Determine the (x, y) coordinate at the center of the cell enclosing the given text.  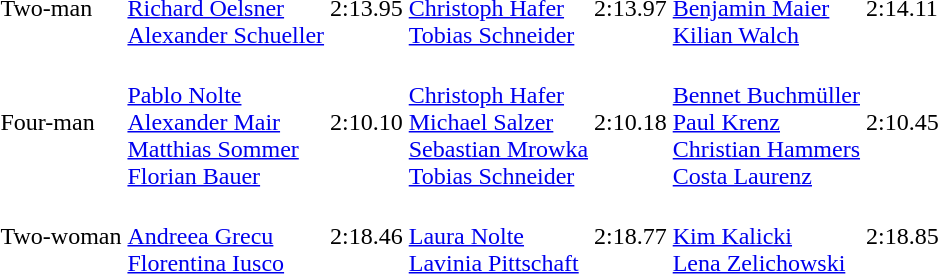
Bennet BuchmüllerPaul KrenzChristian HammersCosta Laurenz (766, 122)
2:10.18 (631, 122)
Christoph HaferMichael SalzerSebastian MrowkaTobias Schneider (498, 122)
Pablo NolteAlexander MairMatthias SommerFlorian Bauer (226, 122)
2:10.10 (367, 122)
